Search for the cell housing the specified text and yield its (x, y) center coordinate. 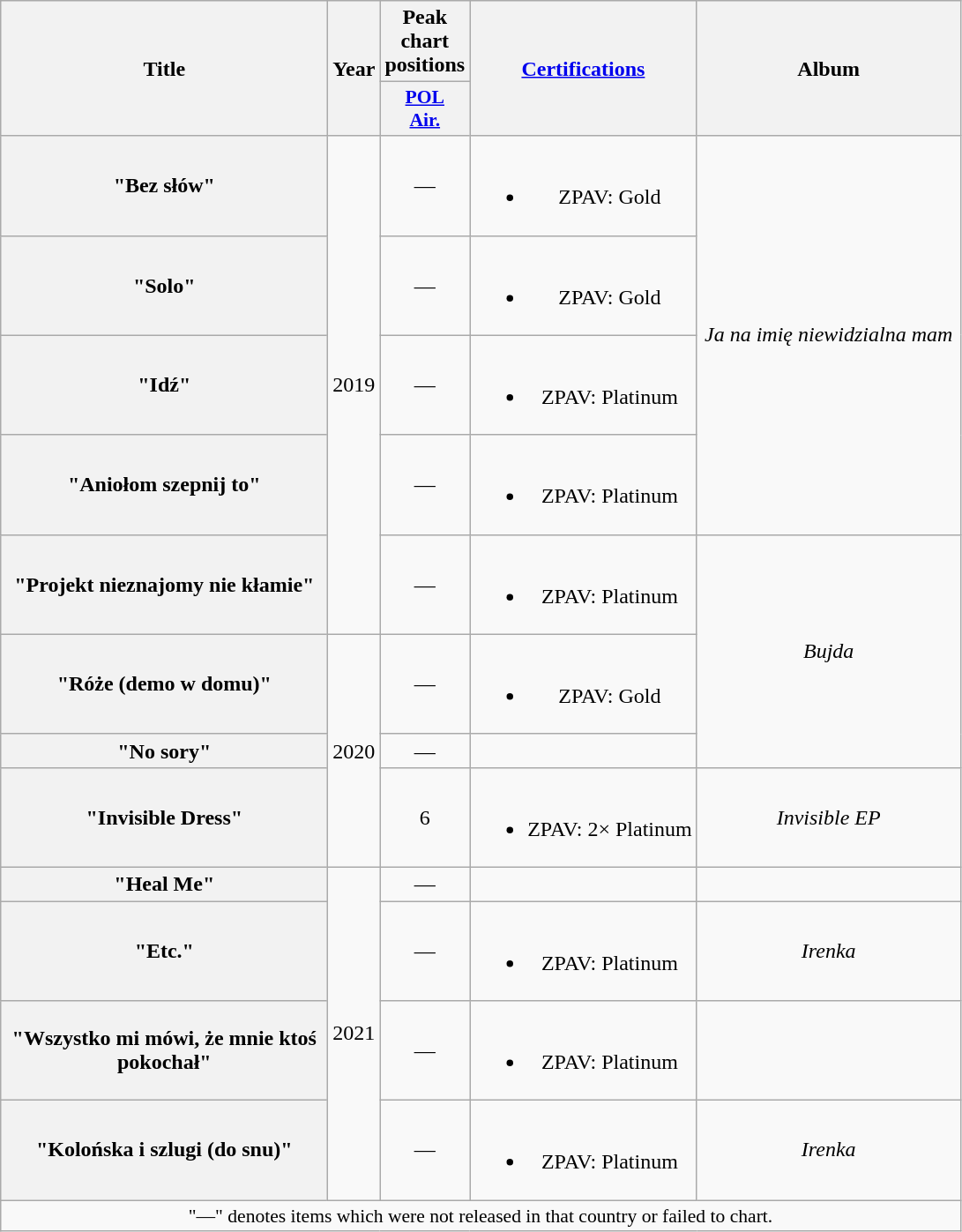
ZPAV: 2× Platinum (584, 817)
"Idź" (164, 385)
"Projekt nieznajomy nie kłamie" (164, 584)
2021 (354, 1034)
"Heal Me" (164, 884)
Invisible EP (829, 817)
"No sory" (164, 750)
2019 (354, 385)
"Róże (demo w domu)" (164, 684)
6 (425, 817)
Year (354, 69)
"Wszystko mi mówi, że mnie ktoś pokochał" (164, 1051)
Certifications (584, 69)
2020 (354, 750)
"Aniołom szepnij to" (164, 485)
Title (164, 69)
Peak chart positions (425, 41)
"Kolońska i szlugi (do snu)" (164, 1150)
"Invisible Dress" (164, 817)
Bujda (829, 651)
"Bez słów" (164, 185)
Album (829, 69)
Ja na imię niewidzialna mam (829, 335)
"Etc." (164, 951)
"Solo" (164, 286)
POLAir. (425, 109)
"—" denotes items which were not released in that country or failed to chart. (481, 1216)
